Scan for the cell matching the given text and deliver its (x, y) coordinate at center. 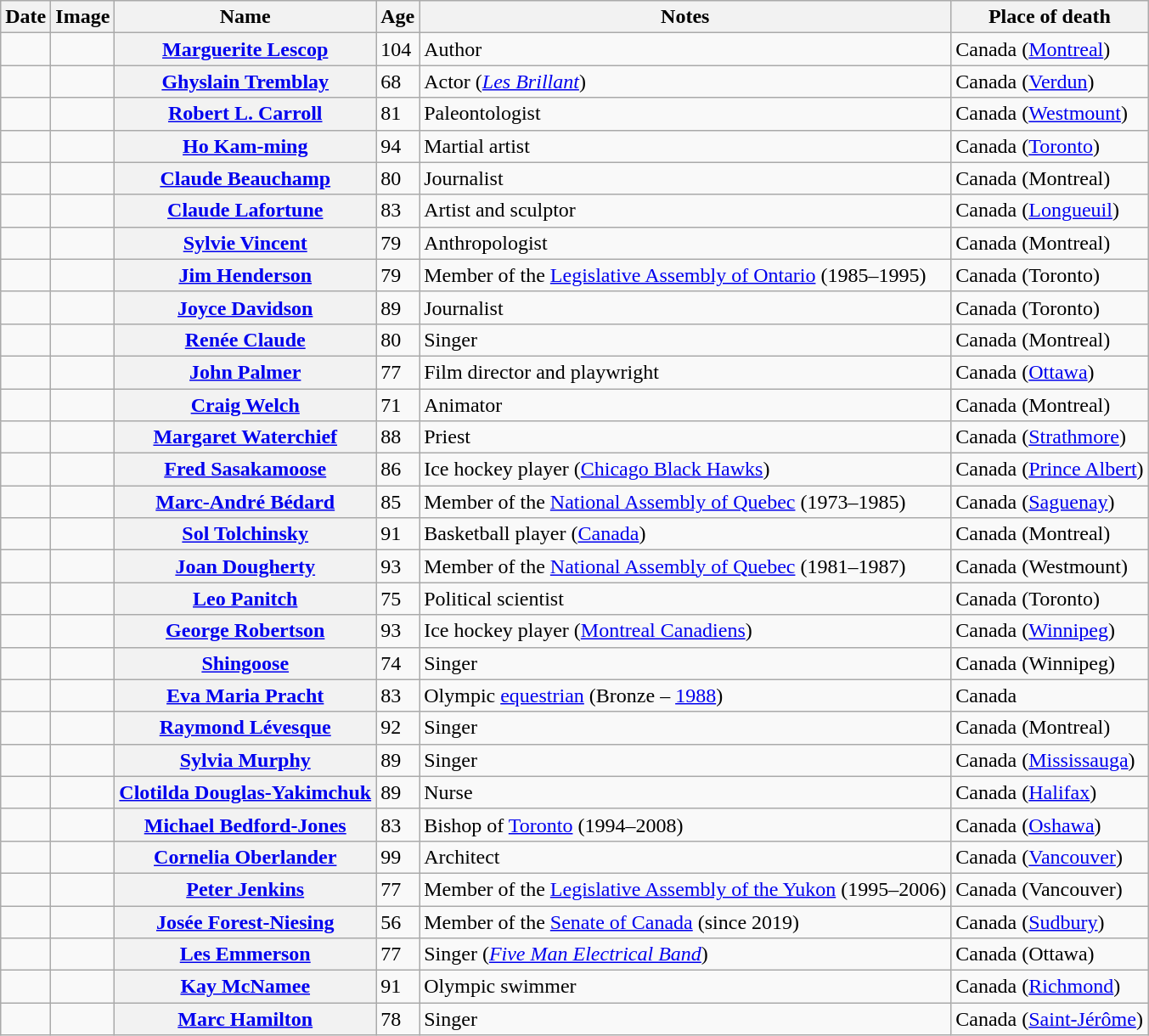
Sylvie Vincent (245, 243)
Animator (685, 405)
Canada (Strathmore) (1050, 437)
Peter Jenkins (245, 889)
Canada (Prince Albert) (1050, 470)
68 (397, 82)
94 (397, 146)
Marc-André Bédard (245, 502)
85 (397, 502)
Canada (Sudbury) (1050, 921)
71 (397, 405)
Member of the National Assembly of Quebec (1981–1987) (685, 566)
Canada (1050, 695)
Name (245, 17)
Claude Beauchamp (245, 178)
Author (685, 49)
Ice hockey player (Chicago Black Hawks) (685, 470)
Josée Forest-Niesing (245, 921)
Political scientist (685, 599)
86 (397, 470)
Olympic equestrian (Bronze – 1988) (685, 695)
Michael Bedford-Jones (245, 825)
Jim Henderson (245, 275)
Robert L. Carroll (245, 114)
Joan Dougherty (245, 566)
Ghyslain Tremblay (245, 82)
Canada (Mississauga) (1050, 760)
81 (397, 114)
Leo Panitch (245, 599)
Craig Welch (245, 405)
Canada (Oshawa) (1050, 825)
78 (397, 1019)
Renée Claude (245, 340)
Paleontologist (685, 114)
Cornelia Oberlander (245, 857)
Date (25, 17)
99 (397, 857)
Claude Lafortune (245, 211)
Eva Maria Pracht (245, 695)
Member of the National Assembly of Quebec (1973–1985) (685, 502)
88 (397, 437)
Place of death (1050, 17)
Ice hockey player (Montreal Canadiens) (685, 631)
Clotilda Douglas-Yakimchuk (245, 792)
Architect (685, 857)
Canada (Saint-Jérôme) (1050, 1019)
Member of the Senate of Canada (since 2019) (685, 921)
Canada (Saguenay) (1050, 502)
George Robertson (245, 631)
Sylvia Murphy (245, 760)
Canada (Verdun) (1050, 82)
Margaret Waterchief (245, 437)
Singer (Five Man Electrical Band) (685, 954)
Marguerite Lescop (245, 49)
Anthropologist (685, 243)
Artist and sculptor (685, 211)
Shingoose (245, 663)
Martial artist (685, 146)
Canada (Longueuil) (1050, 211)
Age (397, 17)
Raymond Lévesque (245, 728)
John Palmer (245, 372)
Canada (Halifax) (1050, 792)
Film director and playwright (685, 372)
Notes (685, 17)
74 (397, 663)
Nurse (685, 792)
Actor (Les Brillant) (685, 82)
Kay McNamee (245, 987)
Ho Kam-ming (245, 146)
Member of the Legislative Assembly of the Yukon (1995–2006) (685, 889)
Marc Hamilton (245, 1019)
Olympic swimmer (685, 987)
Image (83, 17)
Priest (685, 437)
92 (397, 728)
75 (397, 599)
Member of the Legislative Assembly of Ontario (1985–1995) (685, 275)
Fred Sasakamoose (245, 470)
Sol Tolchinsky (245, 534)
Canada (Richmond) (1050, 987)
Joyce Davidson (245, 307)
Basketball player (Canada) (685, 534)
Bishop of Toronto (1994–2008) (685, 825)
56 (397, 921)
Les Emmerson (245, 954)
104 (397, 49)
